For the text-containing cell, return its midpoint in (x, y) coordinate format. 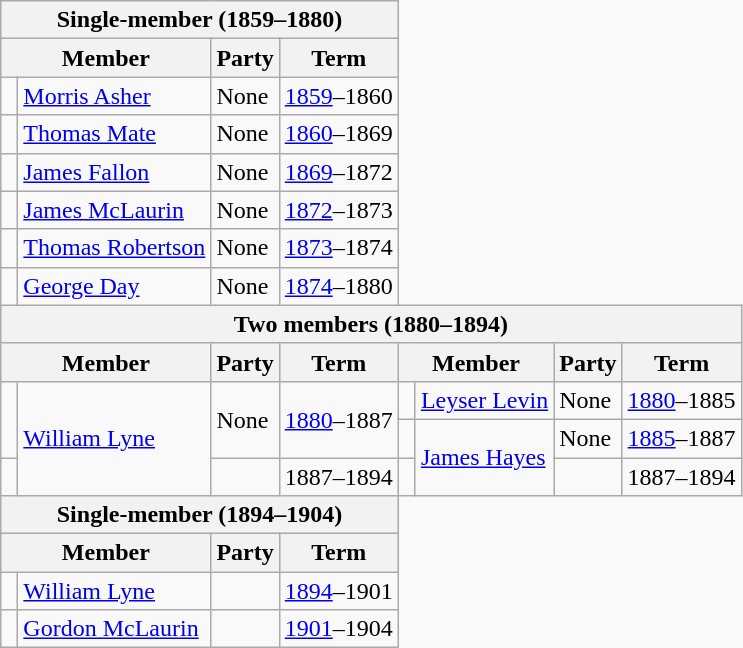
1885–1887 (682, 438)
1859–1860 (338, 96)
Two members (1880–1894) (371, 324)
Gordon McLaurin (114, 629)
James Hayes (484, 457)
Single-member (1859–1880) (200, 20)
James Fallon (114, 172)
1901–1904 (338, 629)
Thomas Robertson (114, 248)
1872–1873 (338, 210)
1860–1869 (338, 134)
1869–1872 (338, 172)
Morris Asher (114, 96)
1873–1874 (338, 248)
Thomas Mate (114, 134)
Single-member (1894–1904) (200, 515)
1894–1901 (338, 591)
1880–1885 (682, 400)
Leyser Levin (484, 400)
James McLaurin (114, 210)
1874–1880 (338, 286)
George Day (114, 286)
1880–1887 (338, 419)
